Determine the [x, y] coordinate at the center of the cell enclosing the given text.  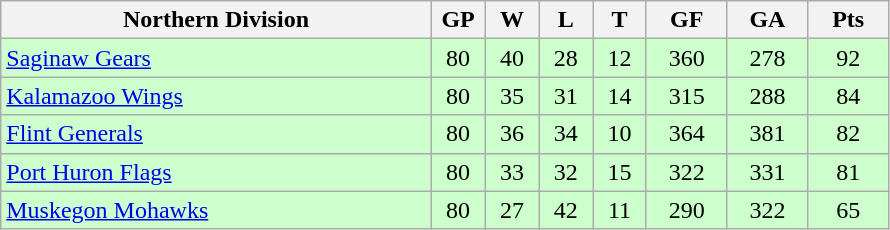
381 [768, 134]
331 [768, 172]
Northern Division [216, 20]
92 [848, 58]
Pts [848, 20]
11 [620, 210]
Flint Generals [216, 134]
Kalamazoo Wings [216, 96]
10 [620, 134]
GP [458, 20]
278 [768, 58]
65 [848, 210]
35 [512, 96]
42 [566, 210]
364 [686, 134]
14 [620, 96]
315 [686, 96]
T [620, 20]
31 [566, 96]
Muskegon Mohawks [216, 210]
27 [512, 210]
290 [686, 210]
GA [768, 20]
82 [848, 134]
84 [848, 96]
15 [620, 172]
288 [768, 96]
33 [512, 172]
32 [566, 172]
360 [686, 58]
36 [512, 134]
28 [566, 58]
40 [512, 58]
GF [686, 20]
W [512, 20]
81 [848, 172]
12 [620, 58]
L [566, 20]
Saginaw Gears [216, 58]
34 [566, 134]
Port Huron Flags [216, 172]
